Detect which cell encompasses the target text, then output its (x, y) center coordinate. 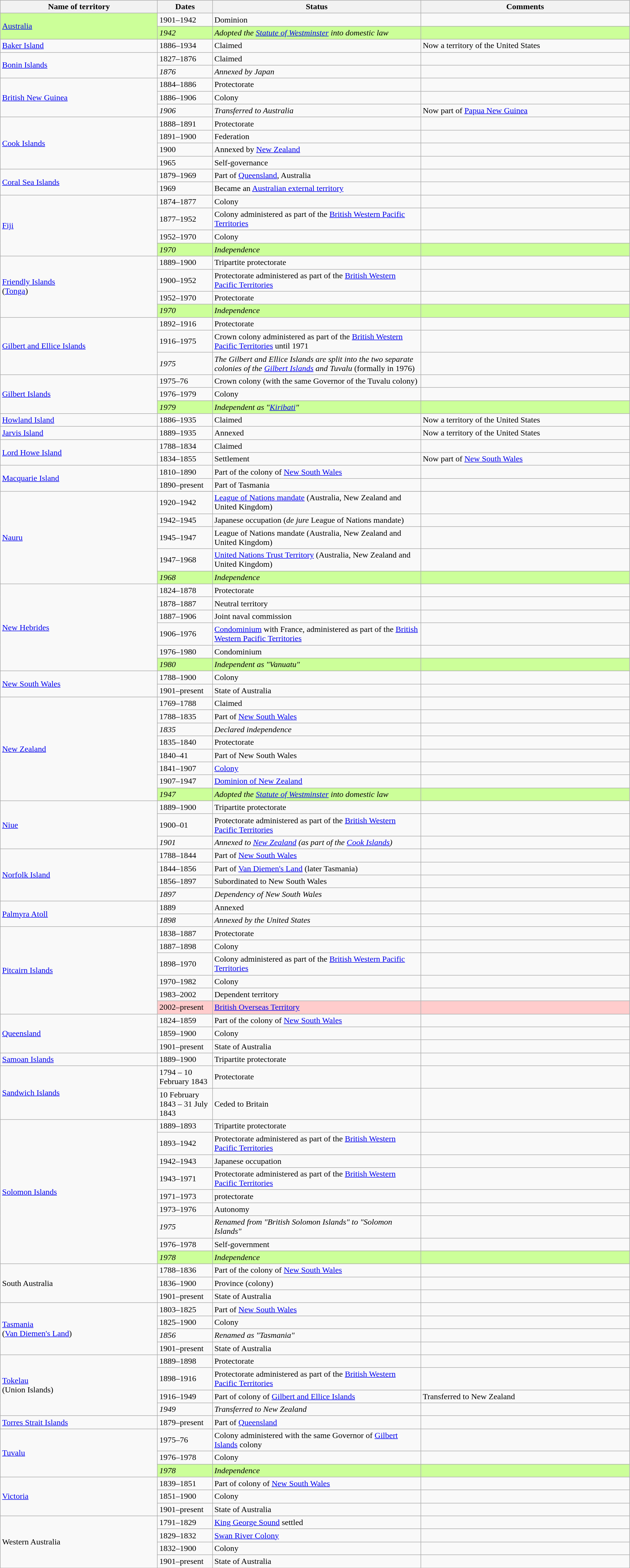
Condominium (317, 652)
British Overseas Territory (317, 1007)
Joint naval commission (317, 616)
Settlement (317, 459)
1980 (185, 665)
1835 (185, 729)
Dominion of New Zealand (317, 781)
Condominium with France, administered as part of the British Western Pacific Territories (317, 634)
1834–1855 (185, 459)
1920–1942 (185, 503)
1856–1897 (185, 882)
1901–1942 (185, 20)
Fiji (79, 226)
1810–1890 (185, 472)
Queensland (79, 1033)
Self-government (317, 1244)
Macquarie Island (79, 478)
Tasmania (Van Diemen's Land) (79, 1329)
1838–1887 (185, 933)
Cook Islands (79, 143)
1900 (185, 149)
1971–1973 (185, 1196)
Name of territory (79, 7)
Dependency of New South Wales (317, 894)
1791–1829 (185, 1522)
Dominion (317, 20)
Nauru (79, 537)
1968 (185, 577)
Howland Island (79, 420)
1888–1891 (185, 123)
Part of Van Diemen's Land (later Tasmania) (317, 869)
1859–1900 (185, 1033)
1898–1916 (185, 1379)
Japanese occupation (317, 1161)
1901 (185, 842)
1889–1898 (185, 1361)
Transferred to Australia (317, 110)
1916–1975 (185, 341)
1943–1971 (185, 1179)
1851–1900 (185, 1496)
1891–1900 (185, 136)
Renamed from "British Solomon Islands" to "Solomon Islands" (317, 1227)
Palmyra Atoll (79, 914)
1890–present (185, 485)
Annexed by Japan (317, 72)
Bonin Islands (79, 65)
10 February 1843 – 31 July 1843 (185, 1104)
1973–1976 (185, 1209)
1788–1844 (185, 855)
1803–1825 (185, 1309)
1841–1907 (185, 768)
1976–1980 (185, 652)
1840–41 (185, 755)
1942–1943 (185, 1161)
Part of Tasmania (317, 485)
Neutral territory (317, 603)
1874–1877 (185, 202)
1889 (185, 907)
Federation (317, 136)
1877–1952 (185, 219)
1829–1832 (185, 1535)
1824–1878 (185, 590)
1835–1840 (185, 742)
Annexed to New Zealand (as part of the Cook Islands) (317, 842)
Tokelau(Union Islands) (79, 1385)
1907–1947 (185, 781)
1825–1900 (185, 1322)
1886–1935 (185, 420)
1979 (185, 407)
1836–1900 (185, 1283)
Norfolk Island (79, 875)
Now part of Papua New Guinea (525, 110)
1947 (185, 794)
Became an Australian external territory (317, 189)
1969 (185, 189)
1889–1935 (185, 433)
1839–1851 (185, 1483)
1893–1942 (185, 1144)
Independent as "Vanuatu" (317, 665)
1949 (185, 1409)
1900–1952 (185, 280)
Lord Howe Island (79, 453)
Tuvalu (79, 1453)
Now part of New South Wales (525, 459)
1900–01 (185, 825)
Japanese occupation (de jure League of Nations mandate) (317, 520)
Friendly Islands(Tonga) (79, 286)
Colony administered with the same Governor of Gilbert Islands colony (317, 1440)
British New Guinea (79, 98)
Dependent territory (317, 994)
1898–1970 (185, 964)
Annexed by New Zealand (317, 149)
Baker Island (79, 46)
Solomon Islands (79, 1192)
1788–1900 (185, 678)
Part of colony of New South Wales (317, 1483)
1942 (185, 33)
1879–1969 (185, 176)
1889–1893 (185, 1126)
1965 (185, 163)
protectorate (317, 1196)
Part of Queensland, Australia (317, 176)
1844–1856 (185, 869)
1788–1835 (185, 716)
Swan River Colony (317, 1535)
1832–1900 (185, 1548)
1887–1898 (185, 946)
1898 (185, 920)
1976–1979 (185, 394)
New Zealand (79, 749)
2002–present (185, 1007)
Independent as "Kiribati" (317, 407)
Comments (525, 7)
Jarvis Island (79, 433)
1897 (185, 894)
1916–1949 (185, 1396)
1879–present (185, 1422)
1884–1886 (185, 85)
1794 – 10 February 1843 (185, 1077)
1887–1906 (185, 616)
Status (317, 7)
1947–1968 (185, 560)
The Gilbert and Ellice Islands are split into the two separate colonies of the Gilbert Islands and Tuvalu (formally in 1976) (317, 364)
United Nations Trust Territory (Australia, New Zealand and United Kingdom) (317, 560)
New South Wales (79, 684)
Crown colony administered as part of the British Western Pacific Territories until 1971 (317, 341)
1886–1906 (185, 98)
Gilbert and Ellice Islands (79, 346)
Crown colony (with the same Governor of the Tuvalu colony) (317, 381)
1886–1934 (185, 46)
Victoria (79, 1496)
1827–1876 (185, 59)
1970–1982 (185, 981)
1945–1947 (185, 537)
1906–1976 (185, 634)
Part of Queensland (317, 1422)
Renamed as "Tasmania" (317, 1335)
Ceded to Britain (317, 1104)
1983–2002 (185, 994)
Samoan Islands (79, 1059)
Australia (79, 26)
1788–1836 (185, 1270)
1824–1859 (185, 1020)
1892–1916 (185, 324)
Autonomy (317, 1209)
Declared independence (317, 729)
New Hebrides (79, 627)
Part of colony of Gilbert and Ellice Islands (317, 1396)
Niue (79, 825)
Coral Sea Islands (79, 182)
1876 (185, 72)
Western Australia (79, 1542)
Torres Strait Islands (79, 1422)
South Australia (79, 1283)
1878–1887 (185, 603)
Self-governance (317, 163)
1856 (185, 1335)
Sandwich Islands (79, 1093)
Gilbert Islands (79, 394)
1942–1945 (185, 520)
Subordinated to New South Wales (317, 882)
Province (colony) (317, 1283)
King George Sound settled (317, 1522)
Dates (185, 7)
Annexed by the United States (317, 920)
1906 (185, 110)
1769–1788 (185, 704)
Pitcairn Islands (79, 971)
1788–1834 (185, 446)
